Search for the cell housing the specified text and yield its (x, y) center coordinate. 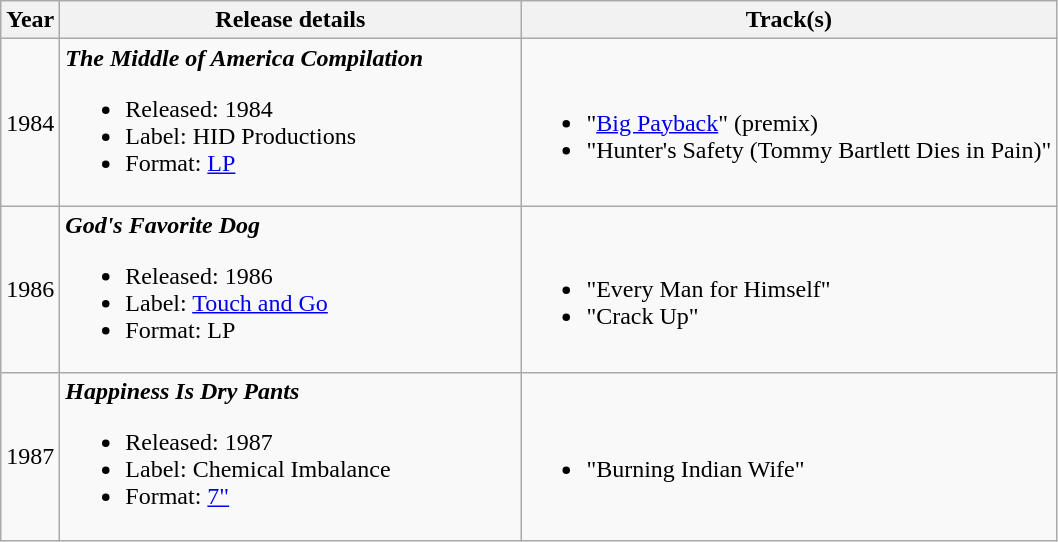
Release details (290, 20)
Year (30, 20)
The Middle of America CompilationReleased: 1984Label: HID ProductionsFormat: LP (290, 122)
Track(s) (789, 20)
1984 (30, 122)
Happiness Is Dry PantsReleased: 1987Label: Chemical ImbalanceFormat: 7" (290, 456)
"Big Payback" (premix)"Hunter's Safety (Tommy Bartlett Dies in Pain)" (789, 122)
"Every Man for Himself""Crack Up" (789, 290)
1987 (30, 456)
1986 (30, 290)
"Burning Indian Wife" (789, 456)
God's Favorite DogReleased: 1986Label: Touch and GoFormat: LP (290, 290)
